Pinpoint the cell where the given text exists, returning its (x, y) midpoint coordinate. 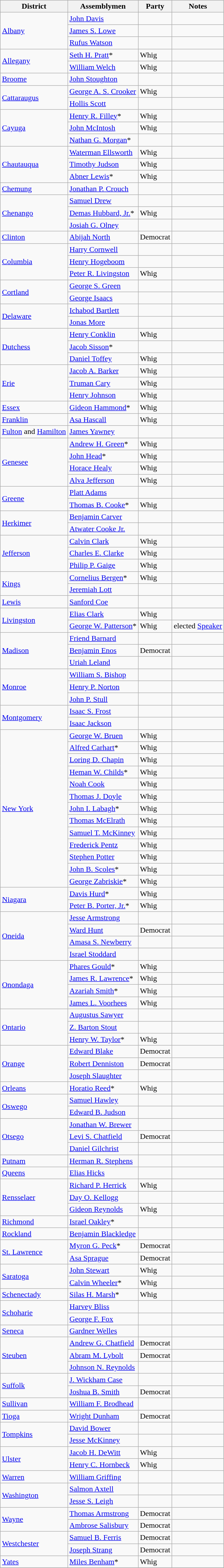
Stephen Potter (103, 857)
Oswego (34, 1106)
Frederick Pentz (103, 845)
Madison (34, 650)
Suffolk (34, 1386)
George W. Bruen (103, 735)
Tompkins (34, 1434)
Schoharie (34, 1313)
Uriah Leland (103, 663)
Robert Denniston (103, 1064)
Henry Johnson (103, 395)
Atwater Cooke Jr. (103, 529)
John Stoughton (103, 79)
Jonas More (103, 322)
Alva Jefferson (103, 480)
Franklin (34, 420)
Montgomery (34, 717)
Abijah North (103, 237)
Putnam (34, 1161)
elected Speaker (198, 626)
Saratoga (34, 1276)
William S. Bishop (103, 675)
Daniel Gilchrist (103, 1149)
George F. Fox (103, 1319)
George Isaacs (103, 298)
Westchester (34, 1544)
Orange (34, 1064)
Party (155, 6)
St. Lawrence (34, 1252)
Ambrose Salisbury (103, 1526)
George S. Green (103, 286)
James R. Lawrence* (103, 979)
George A. S. Crooker (103, 91)
Assemblymen (103, 6)
Broome (34, 79)
Orleans (34, 1088)
Henry R. Filley* (103, 116)
Otsego (34, 1136)
Greene (34, 498)
John P. Stull (103, 699)
John Davis (103, 19)
Rufus Watson (103, 43)
John I. Labagh* (103, 808)
John McIntosh (103, 128)
James Yawney (103, 432)
Samuel Hawley (103, 1100)
Chenango (34, 213)
Sanford Coe (103, 602)
Azariah Smith* (103, 991)
Harvey Bliss (103, 1307)
Myron G. Peck* (103, 1246)
Herman R. Stephens (103, 1161)
Miles Benham* (103, 1562)
Jonathan W. Brewer (103, 1124)
Jefferson (34, 553)
Isaac S. Frost (103, 711)
Henry C. Hornbeck (103, 1465)
Asa Sprague (103, 1258)
Seth H. Pratt* (103, 55)
Levi S. Chatfield (103, 1137)
Israel Stoddard (103, 954)
Erie (34, 383)
Alfred Carhart* (103, 748)
Benjamin Blackledge (103, 1234)
Allegany (34, 61)
District (34, 6)
Joseph Strang (103, 1550)
Sullivan (34, 1404)
Henry Conklin (103, 334)
Jeremiah Lott (103, 590)
Chautauqua (34, 164)
Clinton (34, 237)
Jesse S. Leigh (103, 1501)
Loring D. Chapin (103, 760)
Augustus Sawyer (103, 1015)
Silas H. Marsh* (103, 1294)
Richard P. Herrick (103, 1185)
Calvin Clark (103, 541)
Ulster (34, 1458)
Horatio Reed* (103, 1088)
Oneida (34, 936)
Platt Adams (103, 492)
Jesse McKinney (103, 1440)
Friend Barnard (103, 638)
Schenectady (34, 1294)
John Stewart (103, 1270)
Heman W. Childs* (103, 772)
Isaac Jackson (103, 723)
Notes (198, 6)
William Griffing (103, 1477)
David Bower (103, 1428)
Kings (34, 584)
Amasa S. Newberry (103, 942)
Thomas McElrath (103, 821)
Harry Cornwell (103, 249)
Ward Hunt (103, 930)
Jacob H. DeWitt (103, 1452)
Ontario (34, 1027)
Joseph Slaughter (103, 1076)
Charles E. Clarke (103, 553)
Henry W. Taylor* (103, 1039)
Wright Dunham (103, 1416)
Henry P. Norton (103, 687)
James L. Voorhees (103, 1003)
Day O. Kellogg (103, 1197)
Thomas J. Doyle (103, 796)
Jacob A. Barker (103, 371)
Demas Hubbard, Jr.* (103, 213)
Thomas Armstrong (103, 1513)
Johnson N. Reynolds (103, 1367)
Timothy Judson (103, 164)
Elias Clark (103, 614)
Abner Lewis* (103, 177)
Tioga (34, 1416)
Ichabod Bartlett (103, 310)
Niagara (34, 899)
John B. Scoles* (103, 869)
Davis Hurd* (103, 893)
Rockland (34, 1234)
Albany (34, 31)
Calvin Wheeler* (103, 1282)
James S. Lowe (103, 31)
Nathan G. Morgan* (103, 140)
Livingston (34, 620)
John Head* (103, 456)
Dutchess (34, 346)
Peter R. Livingston (103, 274)
Jesse Armstrong (103, 918)
George W. Patterson* (103, 626)
Asa Hascall (103, 420)
Elias Hicks (103, 1173)
Seneca (34, 1331)
Gardner Welles (103, 1331)
Essex (34, 407)
Rensselaer (34, 1197)
Genesee (34, 462)
Horace Healy (103, 468)
Onondaga (34, 985)
Samuel Drew (103, 201)
Salmon Axtell (103, 1489)
Wayne (34, 1519)
Edward B. Judson (103, 1112)
Cayuga (34, 128)
Steuben (34, 1355)
Fulton and Hamilton (34, 432)
Richmond (34, 1222)
Joshua B. Smith (103, 1392)
Andrew H. Green* (103, 444)
Gideon Hammond* (103, 407)
William Welch (103, 67)
Hollis Scott (103, 103)
Benjamin Enos (103, 650)
Waterman Ellsworth (103, 152)
Edward Blake (103, 1051)
Samuel T. McKinney (103, 833)
Benjamin Carver (103, 517)
Daniel Toffey (103, 359)
Henry Hogeboom (103, 261)
Washington (34, 1495)
Andrew G. Chatfield (103, 1343)
Truman Cary (103, 383)
Jonathan P. Crouch (103, 189)
Columbia (34, 261)
Philip P. Gaige (103, 565)
Z. Barton Stout (103, 1027)
William F. Brodhead (103, 1404)
Warren (34, 1477)
Lewis (34, 602)
Delaware (34, 316)
New York (34, 808)
Samuel B. Ferris (103, 1538)
Phares Gould* (103, 966)
Monroe (34, 687)
J. Wickham Case (103, 1380)
Yates (34, 1562)
Herkimer (34, 523)
Israel Oakley* (103, 1222)
Jacob Sisson* (103, 346)
Queens (34, 1173)
Noah Cook (103, 784)
Cornelius Bergen* (103, 578)
Peter B. Porter, Jr.* (103, 905)
Josiah G. Olney (103, 225)
Chemung (34, 189)
Cortland (34, 292)
Abram M. Lybolt (103, 1355)
Thomas B. Cooke* (103, 504)
Cattaraugus (34, 97)
George Zabriskie* (103, 881)
Gideon Reynolds (103, 1209)
